Provide the (X, Y) coordinate of the cell's center where the given text is located.  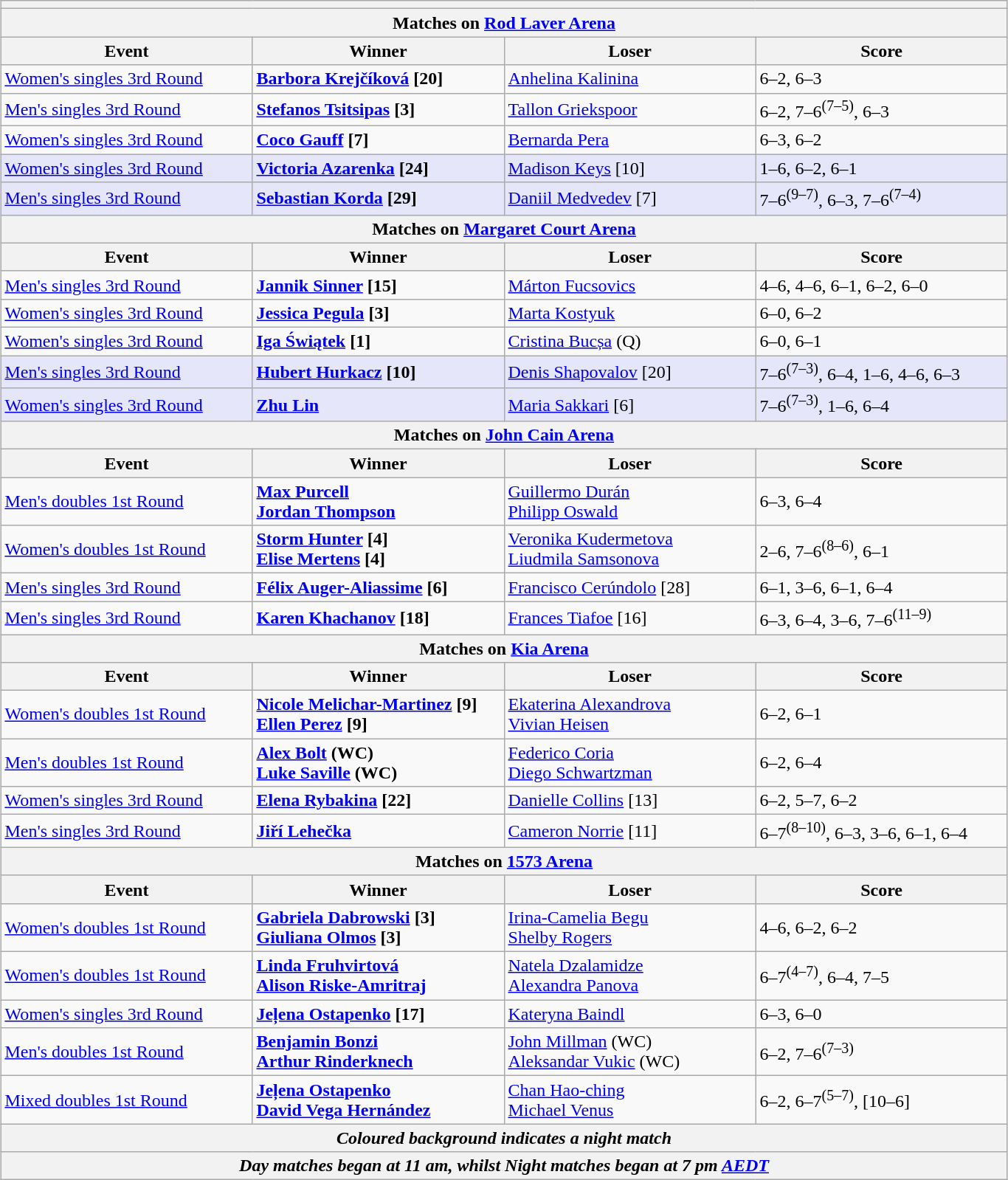
6–0, 6–1 (881, 341)
Sebastian Korda [29] (378, 199)
Alex Bolt (WC) Luke Saville (WC) (378, 763)
6–2, 6–4 (881, 763)
2–6, 7–6(8–6), 6–1 (881, 549)
Cameron Norrie [11] (630, 831)
Federico Coria Diego Schwartzman (630, 763)
6–2, 7–6(7–3) (881, 1052)
Jeļena Ostapenko [17] (378, 1014)
6–1, 3–6, 6–1, 6–4 (881, 587)
Kateryna Baindl (630, 1014)
Iga Świątek [1] (378, 341)
Storm Hunter [4] Elise Mertens [4] (378, 549)
Márton Fucsovics (630, 285)
7–6(7–3), 1–6, 6–4 (881, 404)
Denis Shapovalov [20] (630, 372)
Day matches began at 11 am, whilst Night matches began at 7 pm AEDT (504, 1166)
Elena Rybakina [22] (378, 801)
Irina-Camelia Begu Shelby Rogers (630, 928)
6–3, 6–2 (881, 140)
Jannik Sinner [15] (378, 285)
Guillermo Durán Philipp Oswald (630, 502)
Bernarda Pera (630, 140)
Ekaterina Alexandrova Vivian Heisen (630, 714)
6–0, 6–2 (881, 313)
Matches on Kia Arena (504, 649)
Danielle Collins [13] (630, 801)
Marta Kostyuk (630, 313)
1–6, 6–2, 6–1 (881, 168)
6–2, 7–6(7–5), 6–3 (881, 109)
Chan Hao-ching Michael Venus (630, 1100)
4–6, 6–2, 6–2 (881, 928)
Tallon Griekspoor (630, 109)
7–6(7–3), 6–4, 1–6, 4–6, 6–3 (881, 372)
Cristina Bucșa (Q) (630, 341)
Karen Khachanov [18] (378, 618)
Coloured background indicates a night match (504, 1138)
Matches on Margaret Court Arena (504, 229)
6–7(8–10), 6–3, 3–6, 6–1, 6–4 (881, 831)
Hubert Hurkacz [10] (378, 372)
Nicole Melichar-Martinez [9] Ellen Perez [9] (378, 714)
6–3, 6–0 (881, 1014)
Victoria Azarenka [24] (378, 168)
Frances Tiafoe [16] (630, 618)
John Millman (WC) Aleksandar Vukic (WC) (630, 1052)
6–3, 6–4, 3–6, 7–6(11–9) (881, 618)
6–2, 6–3 (881, 79)
4–6, 4–6, 6–1, 6–2, 6–0 (881, 285)
Anhelina Kalinina (630, 79)
Mixed doubles 1st Round (127, 1100)
6–2, 5–7, 6–2 (881, 801)
Zhu Lin (378, 404)
Francisco Cerúndolo [28] (630, 587)
Jiří Lehečka (378, 831)
Jessica Pegula [3] (378, 313)
6–2, 6–7(5–7), [10–6] (881, 1100)
Madison Keys [10] (630, 168)
Linda Fruhvirtová Alison Riske-Amritraj (378, 976)
Barbora Krejčíková [20] (378, 79)
Matches on 1573 Arena (504, 861)
Natela Dzalamidze Alexandra Panova (630, 976)
Max Purcell Jordan Thompson (378, 502)
Stefanos Tsitsipas [3] (378, 109)
Félix Auger-Aliassime [6] (378, 587)
Matches on John Cain Arena (504, 435)
Coco Gauff [7] (378, 140)
Gabriela Dabrowski [3] Giuliana Olmos [3] (378, 928)
Maria Sakkari [6] (630, 404)
Jeļena Ostapenko David Vega Hernández (378, 1100)
6–7(4–7), 6–4, 7–5 (881, 976)
Daniil Medvedev [7] (630, 199)
6–3, 6–4 (881, 502)
Matches on Rod Laver Arena (504, 23)
6–2, 6–1 (881, 714)
Benjamin Bonzi Arthur Rinderknech (378, 1052)
7–6(9–7), 6–3, 7–6(7–4) (881, 199)
Veronika Kudermetova Liudmila Samsonova (630, 549)
